Find where the given text appears and provide that cell's center as (x, y) coordinate. 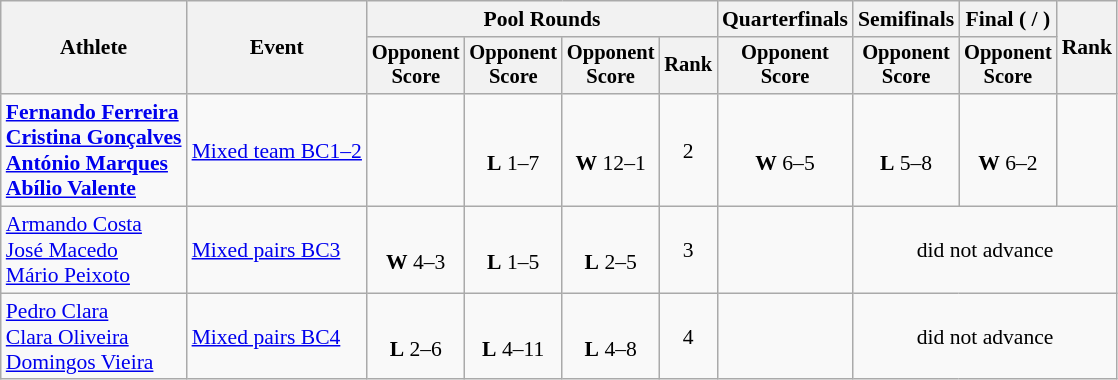
W 12–1 (610, 150)
L 1–7 (512, 150)
W 6–2 (1008, 150)
Mixed team BC1–2 (277, 150)
L 1–5 (512, 250)
Mixed pairs BC4 (277, 336)
L 5–8 (906, 150)
L 4–8 (610, 336)
Armando CostaJosé MacedoMário Peixoto (94, 250)
L 4–11 (512, 336)
W 4–3 (416, 250)
Quarterfinals (785, 19)
Athlete (94, 48)
Fernando FerreiraCristina GonçalvesAntónio MarquesAbílio Valente (94, 150)
L 2–5 (610, 250)
L 2–6 (416, 336)
Pedro ClaraClara OliveiraDomingos Vieira (94, 336)
Final ( / ) (1008, 19)
Mixed pairs BC3 (277, 250)
4 (688, 336)
Event (277, 48)
3 (688, 250)
Semifinals (906, 19)
Pool Rounds (542, 19)
W 6–5 (785, 150)
2 (688, 150)
